From the cell containing the given text, extract its center point as [x, y] coordinate. 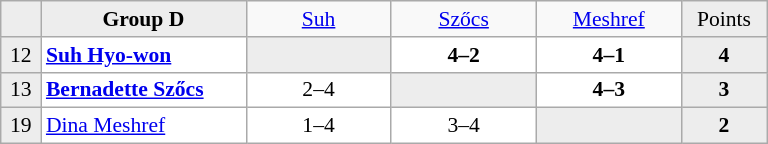
Points [724, 19]
4–3 [608, 90]
4 [724, 55]
Suh [318, 19]
Group D [144, 19]
4–2 [464, 55]
Suh Hyo-won [144, 55]
2–4 [318, 90]
1–4 [318, 126]
Meshref [608, 19]
Bernadette Szőcs [144, 90]
3 [724, 90]
Dina Meshref [144, 126]
3–4 [464, 126]
13 [21, 90]
12 [21, 55]
2 [724, 126]
Szőcs [464, 19]
19 [21, 126]
4–1 [608, 55]
